Locate the cell with the specified text and output its [X, Y] center coordinate. 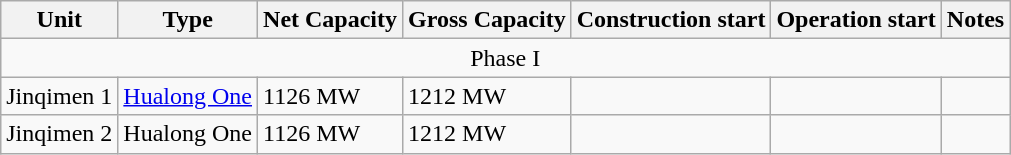
Notes [975, 20]
Construction start [671, 20]
Operation start [856, 20]
Jinqimen 2 [60, 134]
Gross Capacity [488, 20]
Type [188, 20]
Unit [60, 20]
Jinqimen 1 [60, 96]
Net Capacity [330, 20]
Phase I [506, 58]
